From the cell containing the given text, extract its center point as (X, Y) coordinate. 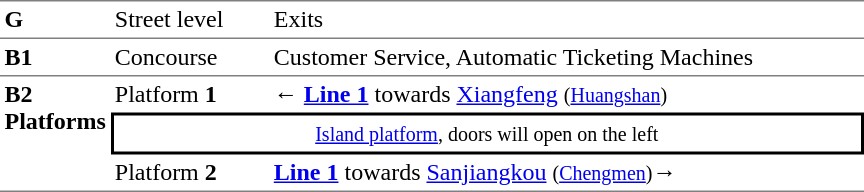
B2Platforms (55, 134)
Line 1 towards Sanjiangkou (Chengmen)→ (566, 173)
B1 (55, 58)
← Line 1 towards Xiangfeng (Huangshan) (566, 94)
Exits (566, 19)
G (55, 19)
Platform 1 (190, 94)
Street level (190, 19)
Island platform, doors will open on the left (486, 133)
Customer Service, Automatic Ticketing Machines (566, 58)
Concourse (190, 58)
Platform 2 (190, 173)
